Search for the cell housing the specified text and yield its (x, y) center coordinate. 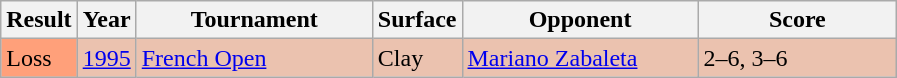
Mariano Zabaleta (580, 58)
Opponent (580, 20)
Clay (417, 58)
2–6, 3–6 (798, 58)
Tournament (254, 20)
Surface (417, 20)
Result (39, 20)
Year (106, 20)
French Open (254, 58)
Score (798, 20)
Loss (39, 58)
1995 (106, 58)
